Search for the cell housing the specified text and yield its (X, Y) center coordinate. 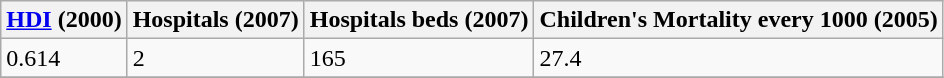
2 (216, 58)
Hospitals beds (2007) (419, 20)
0.614 (64, 58)
HDI (2000) (64, 20)
Hospitals (2007) (216, 20)
27.4 (738, 58)
165 (419, 58)
Children's Mortality every 1000 (2005) (738, 20)
